Output the (x, y) coordinate of the center of the cell containing the given text.  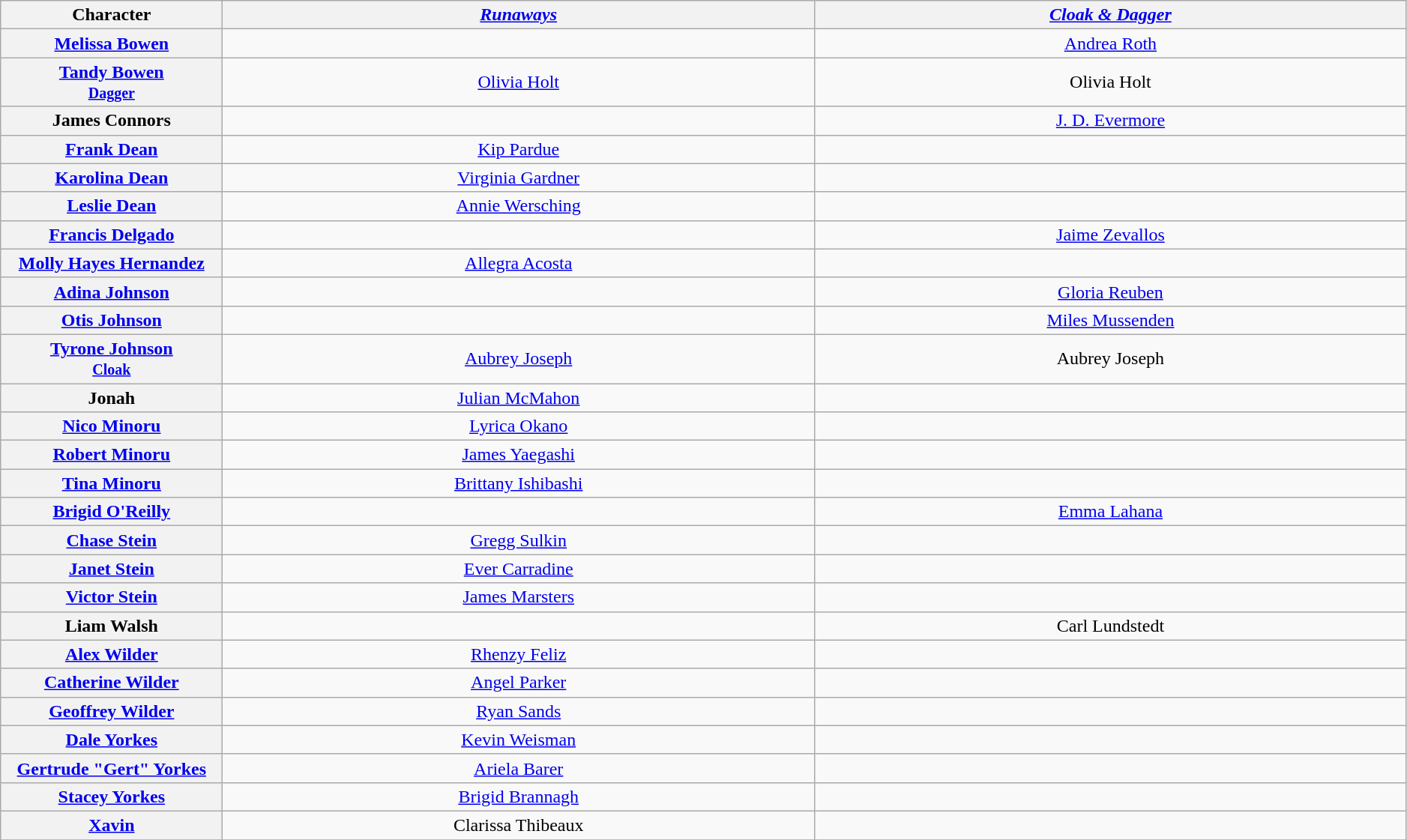
J. D. Evermore (1111, 121)
Tandy BowenDagger (112, 82)
Xavin (112, 825)
Adina Johnson (112, 291)
Leslie Dean (112, 206)
Gertrude "Gert" Yorkes (112, 768)
Ever Carradine (519, 569)
Melissa Bowen (112, 43)
Ryan Sands (519, 711)
Frank Dean (112, 149)
James Yaegashi (519, 455)
Stacey Yorkes (112, 797)
Carl Lundstedt (1111, 626)
Jaime Zevallos (1111, 235)
Kevin Weisman (519, 740)
Catherine Wilder (112, 683)
Jonah (112, 398)
Victor Stein (112, 597)
Runaways (519, 15)
Janet Stein (112, 569)
Molly Hayes Hernandez (112, 263)
Francis Delgado (112, 235)
Lyrica Okano (519, 426)
Tina Minoru (112, 483)
Gregg Sulkin (519, 540)
Dale Yorkes (112, 740)
Character (112, 15)
Angel Parker (519, 683)
Tyrone JohnsonCloak (112, 358)
Emma Lahana (1111, 512)
Andrea Roth (1111, 43)
Allegra Acosta (519, 263)
Gloria Reuben (1111, 291)
Chase Stein (112, 540)
Liam Walsh (112, 626)
Nico Minoru (112, 426)
Brigid O'Reilly (112, 512)
Ariela Barer (519, 768)
Annie Wersching (519, 206)
Brigid Brannagh (519, 797)
Rhenzy Feliz (519, 654)
Clarissa Thibeaux (519, 825)
Miles Mussenden (1111, 320)
Kip Pardue (519, 149)
Robert Minoru (112, 455)
Cloak & Dagger (1111, 15)
James Connors (112, 121)
Karolina Dean (112, 178)
Alex Wilder (112, 654)
Geoffrey Wilder (112, 711)
Virginia Gardner (519, 178)
Otis Johnson (112, 320)
Brittany Ishibashi (519, 483)
Julian McMahon (519, 398)
James Marsters (519, 597)
